Search for the cell housing the specified text and yield its (X, Y) center coordinate. 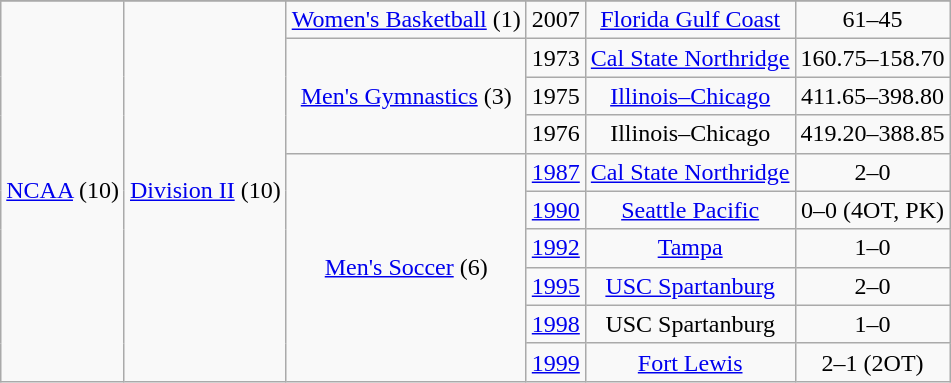
1973 (556, 58)
411.65–398.80 (872, 96)
2–1 (2OT) (872, 362)
1987 (556, 172)
Fort Lewis (690, 362)
1992 (556, 248)
Florida Gulf Coast (690, 20)
0–0 (4OT, PK) (872, 210)
Men's Soccer (6) (406, 267)
1998 (556, 324)
419.20–388.85 (872, 134)
Men's Gymnastics (3) (406, 96)
1990 (556, 210)
1999 (556, 362)
160.75–158.70 (872, 58)
1975 (556, 96)
2007 (556, 20)
1976 (556, 134)
NCAA (10) (63, 192)
Tampa (690, 248)
Seattle Pacific (690, 210)
61–45 (872, 20)
Women's Basketball (1) (406, 20)
Division II (10) (205, 192)
1995 (556, 286)
